Extract the [X, Y] coordinate from the center of the cell holding the provided text.  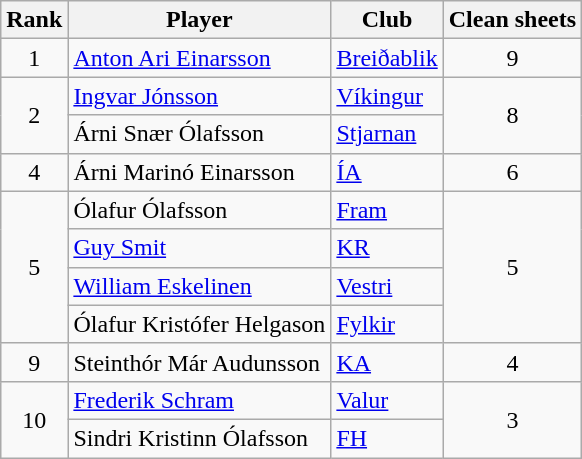
3 [512, 419]
KA [387, 362]
KR [387, 248]
Stjarnan [387, 134]
Rank [34, 20]
1 [34, 58]
Sindri Kristinn Ólafsson [200, 438]
Ingvar Jónsson [200, 96]
William Eskelinen [200, 286]
Víkingur [387, 96]
Ólafur Kristófer Helgason [200, 324]
Frederik Schram [200, 400]
Fylkir [387, 324]
Anton Ari Einarsson [200, 58]
6 [512, 172]
Fram [387, 210]
10 [34, 419]
Valur [387, 400]
Breiðablik [387, 58]
Steinthór Már Audunsson [200, 362]
Club [387, 20]
2 [34, 115]
Clean sheets [512, 20]
Guy Smit [200, 248]
Ólafur Ólafsson [200, 210]
Árni Marinó Einarsson [200, 172]
8 [512, 115]
Player [200, 20]
FH [387, 438]
ÍA [387, 172]
Vestri [387, 286]
Árni Snær Ólafsson [200, 134]
